Return the (X, Y) coordinate for the center point of the cell that contains the specified text.  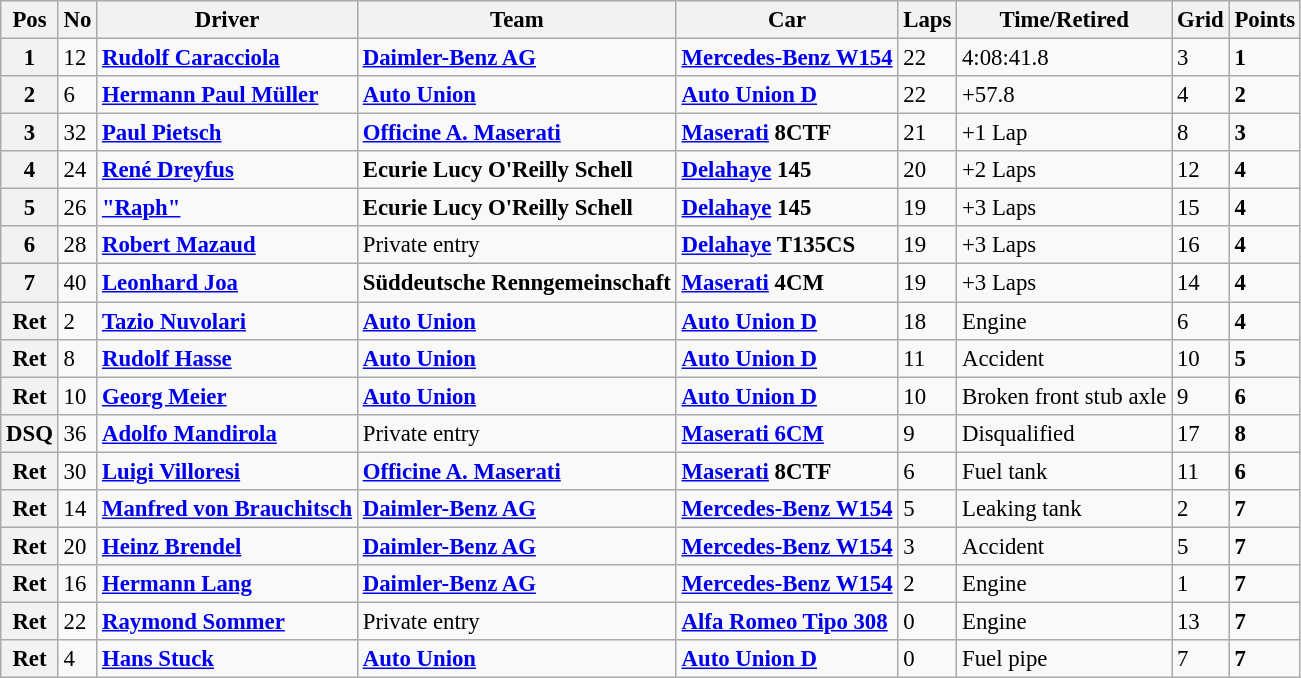
15 (1200, 208)
Time/Retired (1064, 20)
Car (787, 20)
24 (77, 170)
DSQ (30, 433)
Team (516, 20)
Hermann Lang (228, 584)
18 (928, 321)
Fuel tank (1064, 471)
Broken front stub axle (1064, 396)
Maserati 6CM (787, 433)
Laps (928, 20)
Points (1264, 20)
28 (77, 245)
Paul Pietsch (228, 133)
4:08:41.8 (1064, 58)
Alfa Romeo Tipo 308 (787, 621)
Rudolf Caracciola (228, 58)
Robert Mazaud (228, 245)
Fuel pipe (1064, 659)
Leonhard Joa (228, 283)
Heinz Brendel (228, 546)
Luigi Villoresi (228, 471)
René Dreyfus (228, 170)
Driver (228, 20)
Tazio Nuvolari (228, 321)
21 (928, 133)
36 (77, 433)
32 (77, 133)
+2 Laps (1064, 170)
30 (77, 471)
"Raph" (228, 208)
Süddeutsche Renngemeinschaft (516, 283)
26 (77, 208)
Hans Stuck (228, 659)
Adolfo Mandirola (228, 433)
Maserati 4CM (787, 283)
Georg Meier (228, 396)
17 (1200, 433)
Grid (1200, 20)
13 (1200, 621)
Raymond Sommer (228, 621)
Disqualified (1064, 433)
Delahaye T135CS (787, 245)
Leaking tank (1064, 509)
Pos (30, 20)
+1 Lap (1064, 133)
No (77, 20)
Manfred von Brauchitsch (228, 509)
Hermann Paul Müller (228, 95)
+57.8 (1064, 95)
Rudolf Hasse (228, 358)
40 (77, 283)
